Return [X, Y] of the center of cell containing provided text 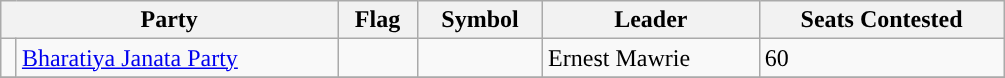
Symbol [480, 20]
Party [170, 20]
Bharatiya Janata Party [176, 58]
Leader [652, 20]
Flag [378, 20]
Ernest Mawrie [652, 58]
Seats Contested [882, 20]
60 [882, 58]
